Search for the cell housing the specified text and yield its (x, y) center coordinate. 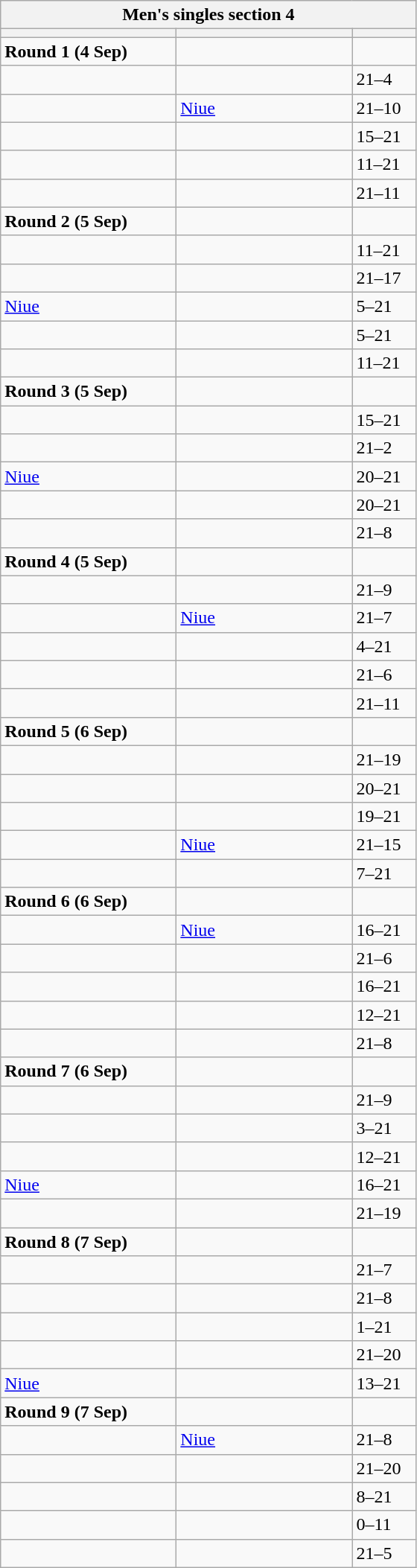
21–15 (384, 845)
Round 1 (4 Sep) (89, 51)
21–5 (384, 1553)
4–21 (384, 646)
7–21 (384, 873)
13–21 (384, 1383)
Round 4 (5 Sep) (89, 561)
21–10 (384, 108)
Round 2 (5 Sep) (89, 221)
Round 3 (5 Sep) (89, 392)
Round 5 (6 Sep) (89, 731)
1–21 (384, 1327)
0–11 (384, 1525)
19–21 (384, 817)
3–21 (384, 1128)
21–2 (384, 448)
21–4 (384, 80)
21–17 (384, 278)
Round 6 (6 Sep) (89, 902)
Round 8 (7 Sep) (89, 1241)
Round 9 (7 Sep) (89, 1412)
Round 7 (6 Sep) (89, 1071)
Men's singles section 4 (208, 15)
8–21 (384, 1497)
